Find where the given text appears and provide that cell's center as [X, Y] coordinate. 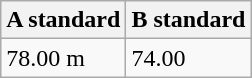
B standard [188, 20]
78.00 m [64, 58]
A standard [64, 20]
74.00 [188, 58]
